Search for the cell housing the specified text and yield its [x, y] center coordinate. 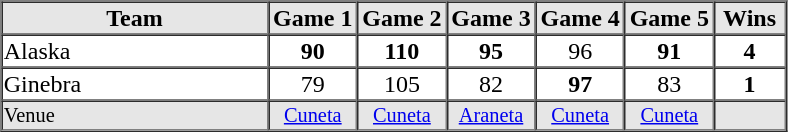
Game 4 [580, 18]
110 [402, 50]
4 [750, 50]
105 [402, 84]
Venue [134, 115]
Alaska [134, 50]
91 [670, 50]
1 [750, 84]
Ginebra [134, 84]
97 [580, 84]
Game 1 [312, 18]
Game 3 [490, 18]
96 [580, 50]
Araneta [490, 115]
Game 2 [402, 18]
Team [134, 18]
79 [312, 84]
Game 5 [670, 18]
95 [490, 50]
83 [670, 84]
90 [312, 50]
82 [490, 84]
Wins [750, 18]
